Search for the cell housing the specified text and yield its (x, y) center coordinate. 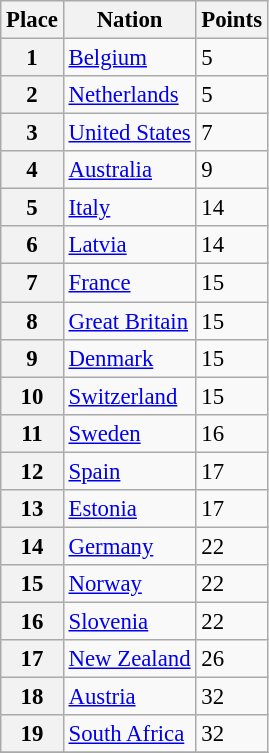
Netherlands (130, 95)
Belgium (130, 58)
12 (32, 471)
13 (32, 509)
Denmark (130, 358)
4 (32, 170)
Italy (130, 208)
France (130, 283)
Germany (130, 546)
Slovenia (130, 621)
Australia (130, 170)
Nation (130, 20)
3 (32, 133)
19 (32, 734)
Norway (130, 584)
26 (232, 659)
Points (232, 20)
10 (32, 396)
2 (32, 95)
11 (32, 433)
United States (130, 133)
8 (32, 321)
18 (32, 697)
Great Britain (130, 321)
Sweden (130, 433)
Place (32, 20)
New Zealand (130, 659)
South Africa (130, 734)
Estonia (130, 509)
Switzerland (130, 396)
Spain (130, 471)
6 (32, 245)
Latvia (130, 245)
1 (32, 58)
Austria (130, 697)
